Detect which cell encompasses the target text, then output its [X, Y] center coordinate. 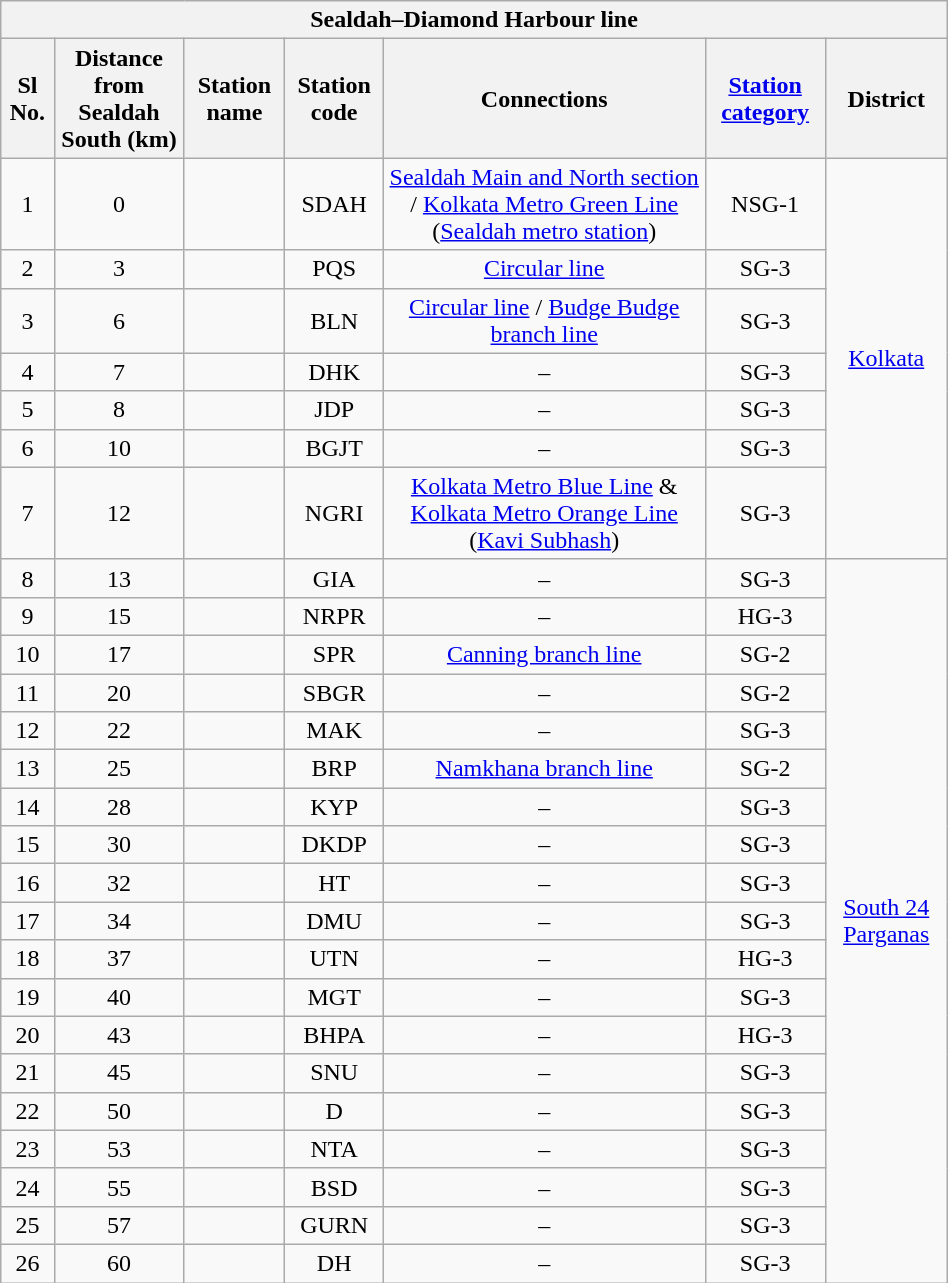
Namkhana branch line [544, 769]
Station category [765, 98]
Kolkata Metro Blue Line & Kolkata Metro Orange Line (Kavi Subhash) [544, 513]
9 [28, 616]
NRPR [334, 616]
GURN [334, 1225]
DKDP [334, 845]
21 [28, 1073]
28 [119, 807]
23 [28, 1149]
BGJT [334, 448]
BSD [334, 1187]
SDAH [334, 204]
24 [28, 1187]
SPR [334, 654]
PQS [334, 269]
32 [119, 883]
19 [28, 997]
60 [119, 1263]
Distance from Sealdah South (km) [119, 98]
BLN [334, 320]
Circular line [544, 269]
34 [119, 921]
NGRI [334, 513]
SBGR [334, 693]
11 [28, 693]
30 [119, 845]
Canning branch line [544, 654]
MAK [334, 731]
GIA [334, 578]
MGT [334, 997]
2 [28, 269]
District [886, 98]
South 24 Parganas [886, 920]
SNU [334, 1073]
UTN [334, 959]
BRP [334, 769]
53 [119, 1149]
18 [28, 959]
DMU [334, 921]
0 [119, 204]
KYP [334, 807]
Sealdah Main and North section / Kolkata Metro Green Line (Sealdah metro station) [544, 204]
55 [119, 1187]
NTA [334, 1149]
26 [28, 1263]
57 [119, 1225]
14 [28, 807]
Circular line / Budge Budge branch line [544, 320]
Connections [544, 98]
Kolkata [886, 358]
37 [119, 959]
16 [28, 883]
50 [119, 1111]
JDP [334, 410]
Station name [234, 98]
D [334, 1111]
1 [28, 204]
DHK [334, 372]
HT [334, 883]
45 [119, 1073]
BHPA [334, 1035]
DH [334, 1263]
5 [28, 410]
43 [119, 1035]
Sealdah–Diamond Harbour line [474, 20]
Station code [334, 98]
NSG-1 [765, 204]
4 [28, 372]
Sl No. [28, 98]
40 [119, 997]
